Determine the [x, y] coordinate at the center of the cell enclosing the given text.  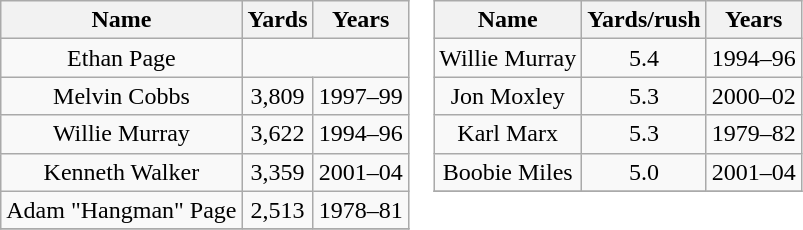
3,622 [278, 134]
Karl Marx [508, 134]
3,809 [278, 96]
Jon Moxley [508, 96]
1978–81 [360, 210]
Ethan Page [122, 58]
Adam "Hangman" Page [122, 210]
5.0 [644, 172]
Melvin Cobbs [122, 96]
2000–02 [754, 96]
Yards/rush [644, 20]
2,513 [278, 210]
1997–99 [360, 96]
3,359 [278, 172]
Kenneth Walker [122, 172]
5.4 [644, 58]
Yards [278, 20]
1979–82 [754, 134]
Boobie Miles [508, 172]
